Capture the cell that displays the provided text and extract its (x, y) central coordinate. 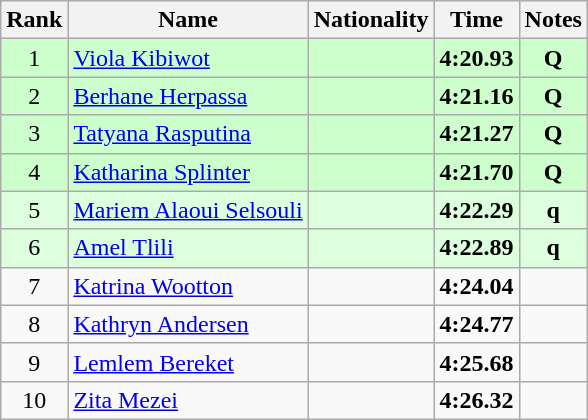
Kathryn Andersen (188, 324)
4:21.70 (476, 172)
Mariem Alaoui Selsouli (188, 210)
4:20.93 (476, 58)
5 (34, 210)
9 (34, 362)
4:25.68 (476, 362)
Zita Mezei (188, 400)
4:26.32 (476, 400)
1 (34, 58)
Nationality (371, 20)
4:22.29 (476, 210)
4:24.77 (476, 324)
Katharina Splinter (188, 172)
7 (34, 286)
Lemlem Bereket (188, 362)
4:21.27 (476, 134)
4:24.04 (476, 286)
Berhane Herpassa (188, 96)
Katrina Wootton (188, 286)
8 (34, 324)
Amel Tlili (188, 248)
Rank (34, 20)
3 (34, 134)
10 (34, 400)
2 (34, 96)
6 (34, 248)
Notes (553, 20)
Tatyana Rasputina (188, 134)
Viola Kibiwot (188, 58)
4:21.16 (476, 96)
Time (476, 20)
4:22.89 (476, 248)
Name (188, 20)
4 (34, 172)
